Find where the given text appears and provide that cell's center as (X, Y) coordinate. 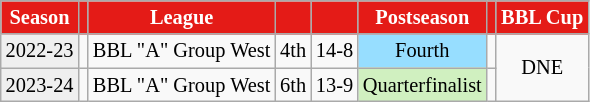
DNE (542, 68)
Postseason (422, 17)
14-8 (334, 51)
2022-23 (40, 51)
League (182, 17)
4th (293, 51)
Fourth (422, 51)
Season (40, 17)
2023-24 (40, 85)
13-9 (334, 85)
BBL Cup (542, 17)
Quarterfinalist (422, 85)
6th (293, 85)
